Determine the (x, y) coordinate at the center of the cell enclosing the given text.  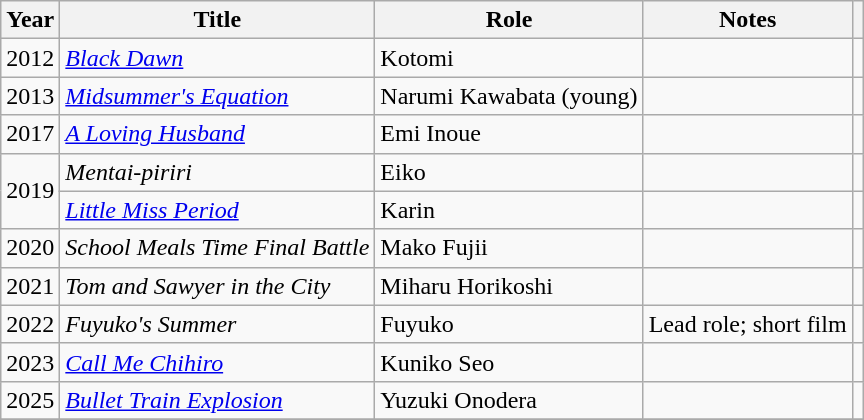
Fuyuko (509, 324)
Little Miss Period (218, 210)
Year (30, 20)
Emi Inoue (509, 134)
Miharu Horikoshi (509, 286)
Midsummer's Equation (218, 96)
A Loving Husband (218, 134)
Eiko (509, 172)
School Meals Time Final Battle (218, 248)
Bullet Train Explosion (218, 400)
Narumi Kawabata (young) (509, 96)
Kuniko Seo (509, 362)
2021 (30, 286)
Tom and Sawyer in the City (218, 286)
2023 (30, 362)
Role (509, 20)
Yuzuki Onodera (509, 400)
2017 (30, 134)
2025 (30, 400)
Mako Fujii (509, 248)
Call Me Chihiro (218, 362)
2013 (30, 96)
Mentai-piriri (218, 172)
Black Dawn (218, 58)
2019 (30, 191)
2020 (30, 248)
Title (218, 20)
Karin (509, 210)
Kotomi (509, 58)
Lead role; short film (748, 324)
Fuyuko's Summer (218, 324)
2012 (30, 58)
2022 (30, 324)
Notes (748, 20)
